Locate the cell with the specified text and output its [X, Y] center coordinate. 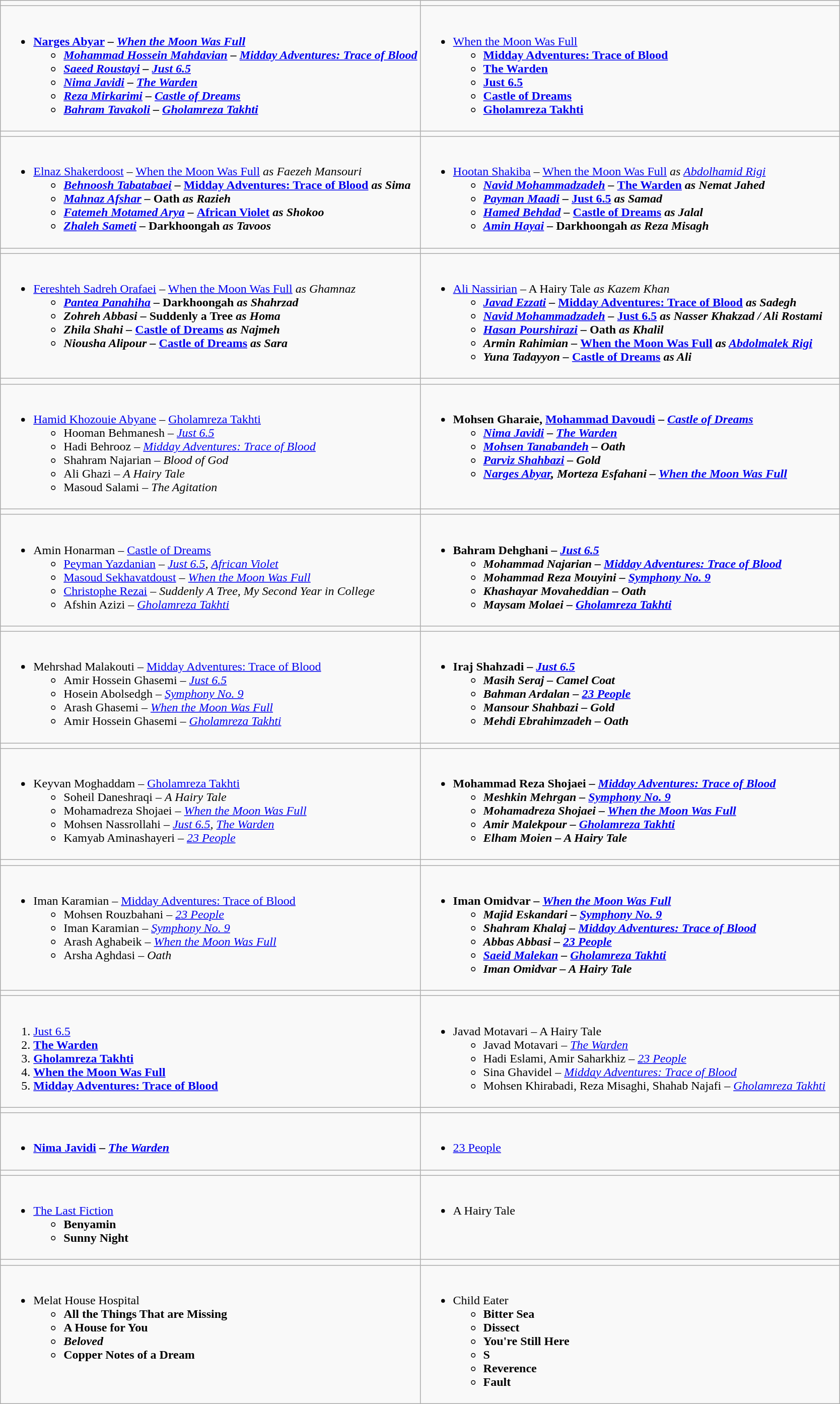
A Hairy Tale [629, 1217]
Child EaterBitter SeaDissectYou're Still HereSReverenceFault [629, 1334]
Iraj Shahzadi – Just 6.5Masih Seraj – Camel CoatBahman Ardalan – 23 PeopleMansour Shahbazi – GoldMehdi Ebrahimzadeh – Oath [629, 687]
23 People [629, 1142]
Nima Javidi – The Warden [211, 1142]
When the Moon Was FullMidday Adventures: Trace of BloodThe WardenJust 6.5Castle of DreamsGholamreza Takhti [629, 69]
Just 6.5The WardenGholamreza TakhtiWhen the Moon Was FullMidday Adventures: Trace of Blood [211, 1052]
Melat House HospitalAll the Things That are MissingA House for YouBelovedCopper Notes of a Dream [211, 1334]
The Last FictionBenyaminSunny Night [211, 1217]
